Determine the (X, Y) coordinate at the center of the cell enclosing the given text.  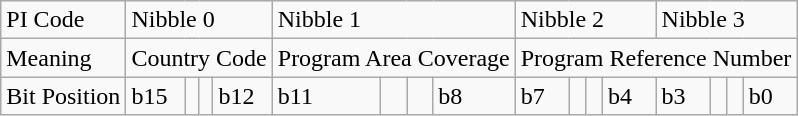
Nibble 1 (394, 20)
b3 (682, 96)
b11 (326, 96)
b0 (770, 96)
b15 (156, 96)
b4 (629, 96)
Nibble 2 (586, 20)
Program Area Coverage (394, 58)
Country Code (199, 58)
b12 (242, 96)
b7 (542, 96)
Meaning (64, 58)
b8 (474, 96)
Nibble 3 (726, 20)
PI Code (64, 20)
Program Reference Number (656, 58)
Bit Position (64, 96)
Nibble 0 (199, 20)
